Locate the cell with the specified text and output its (X, Y) center coordinate. 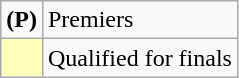
(P) (22, 20)
Premiers (140, 20)
Qualified for finals (140, 58)
